Search for the cell housing the specified text and yield its (X, Y) center coordinate. 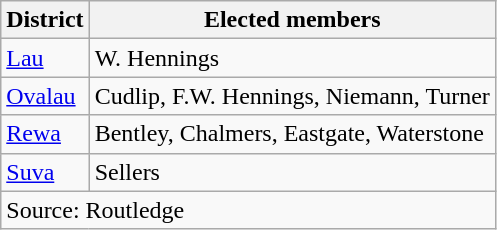
Suva (45, 172)
Bentley, Chalmers, Eastgate, Waterstone (292, 134)
Elected members (292, 20)
Sellers (292, 172)
Cudlip, F.W. Hennings, Niemann, Turner (292, 96)
Source: Routledge (248, 210)
Ovalau (45, 96)
W. Hennings (292, 58)
District (45, 20)
Rewa (45, 134)
Lau (45, 58)
